Find where the given text appears and provide that cell's center as (X, Y) coordinate. 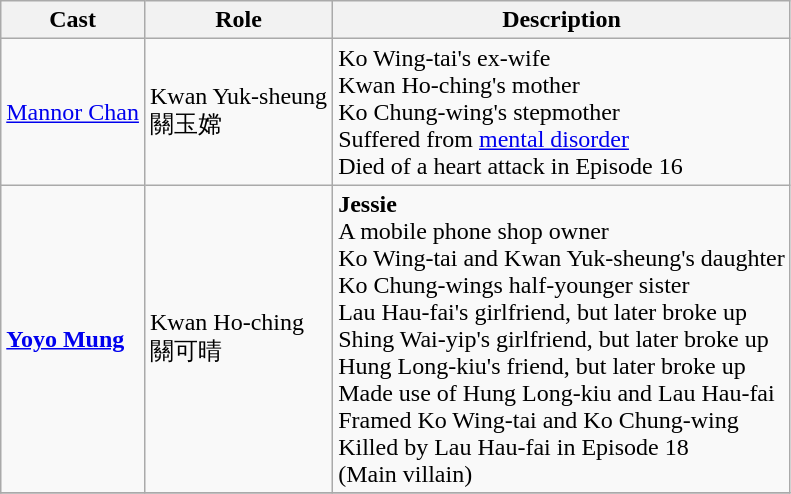
Ko Wing-tai's ex-wifeKwan Ho-ching's motherKo Chung-wing's stepmotherSuffered from mental disorderDied of a heart attack in Episode 16 (562, 112)
Cast (73, 20)
Mannor Chan (73, 112)
Kwan Ho-ching 關可晴 (238, 339)
Yoyo Mung (73, 339)
Role (238, 20)
Description (562, 20)
Kwan Yuk-sheung關玉嫦 (238, 112)
